Return the (x, y) coordinate for the center point of the cell that contains the specified text.  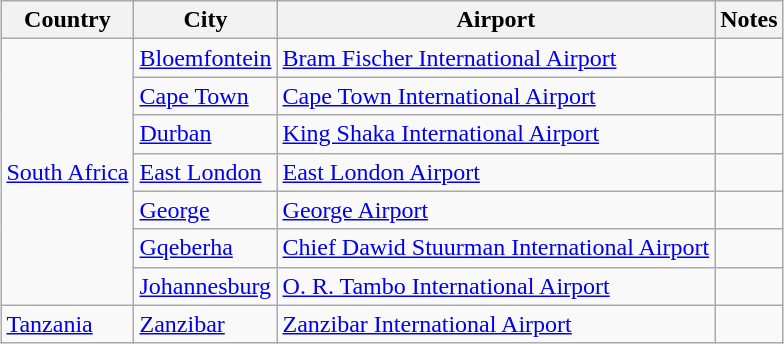
East London Airport (496, 172)
Durban (206, 134)
Gqeberha (206, 248)
Cape Town International Airport (496, 96)
George (206, 210)
Zanzibar International Airport (496, 324)
Bram Fischer International Airport (496, 58)
Johannesburg (206, 286)
Chief Dawid Stuurman International Airport (496, 248)
O. R. Tambo International Airport (496, 286)
King Shaka International Airport (496, 134)
Country (68, 20)
Notes (749, 20)
City (206, 20)
George Airport (496, 210)
East London (206, 172)
Cape Town (206, 96)
South Africa (68, 172)
Airport (496, 20)
Tanzania (68, 324)
Bloemfontein (206, 58)
Zanzibar (206, 324)
